Extract the [X, Y] coordinate from the center of the cell holding the provided text.  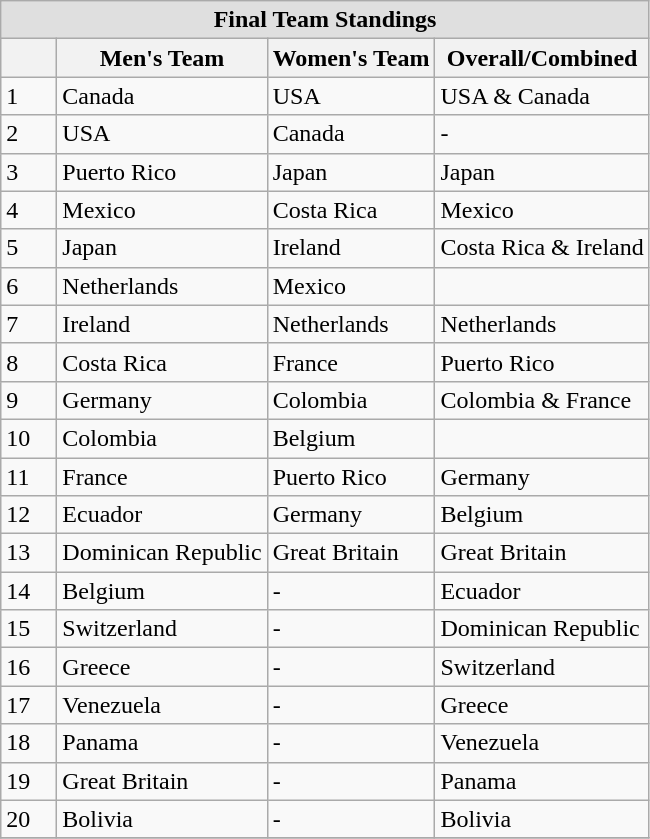
3 [29, 172]
Final Team Standings [326, 20]
Overall/Combined [542, 58]
1 [29, 96]
5 [29, 248]
6 [29, 286]
20 [29, 819]
18 [29, 743]
7 [29, 324]
Costa Rica & Ireland [542, 248]
15 [29, 629]
17 [29, 705]
Men's Team [162, 58]
4 [29, 210]
11 [29, 477]
Women's Team [351, 58]
14 [29, 591]
Colombia & France [542, 400]
9 [29, 400]
16 [29, 667]
2 [29, 134]
19 [29, 781]
10 [29, 438]
12 [29, 515]
USA & Canada [542, 96]
8 [29, 362]
13 [29, 553]
